Output the [X, Y] coordinate of the center of the cell containing the given text.  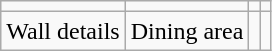
Dining area [187, 31]
Wall details [63, 31]
